Determine the (X, Y) coordinate at the center of the cell enclosing the given text.  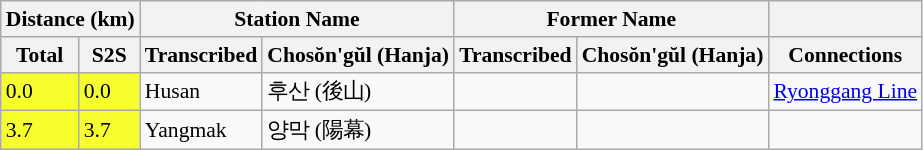
Yangmak (201, 130)
양막 (陽幕) (358, 130)
Ryonggang Line (845, 92)
Connections (845, 55)
후산 (後山) (358, 92)
Husan (201, 92)
Distance (km) (70, 19)
Total (40, 55)
S2S (110, 55)
Station Name (297, 19)
Former Name (611, 19)
